Extract the [x, y] coordinate from the center of the cell holding the provided text.  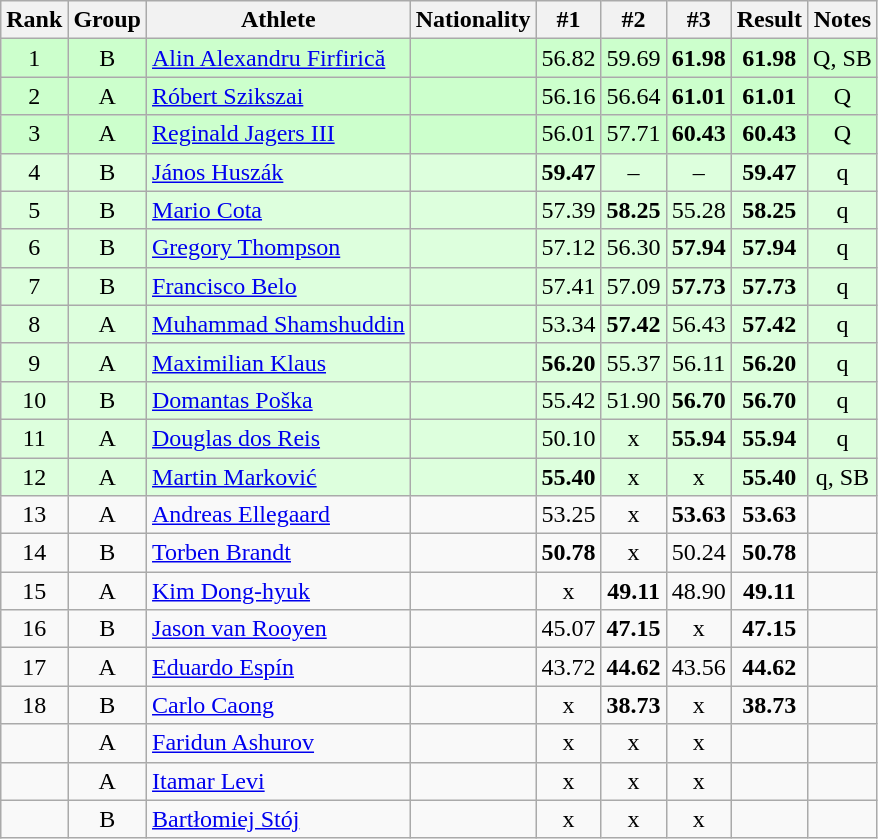
10 [34, 400]
56.64 [634, 96]
12 [34, 477]
50.24 [698, 553]
57.09 [634, 286]
59.69 [634, 58]
50.10 [568, 438]
13 [34, 515]
Reginald Jagers III [279, 134]
43.56 [698, 667]
Carlo Caong [279, 705]
Róbert Szikszai [279, 96]
55.37 [634, 362]
57.39 [568, 210]
4 [34, 172]
Itamar Levi [279, 781]
Notes [843, 20]
56.11 [698, 362]
5 [34, 210]
57.71 [634, 134]
Gregory Thompson [279, 248]
Athlete [279, 20]
Francisco Belo [279, 286]
János Huszák [279, 172]
Alin Alexandru Firfirică [279, 58]
Mario Cota [279, 210]
53.34 [568, 324]
2 [34, 96]
56.43 [698, 324]
56.30 [634, 248]
7 [34, 286]
Bartłomiej Stój [279, 819]
57.12 [568, 248]
Result [769, 20]
56.16 [568, 96]
8 [34, 324]
11 [34, 438]
6 [34, 248]
Torben Brandt [279, 553]
53.25 [568, 515]
#2 [634, 20]
Group [108, 20]
q, SB [843, 477]
9 [34, 362]
55.28 [698, 210]
Q, SB [843, 58]
18 [34, 705]
16 [34, 629]
1 [34, 58]
15 [34, 591]
#1 [568, 20]
Muhammad Shamshuddin [279, 324]
Martin Marković [279, 477]
Rank [34, 20]
Eduardo Espín [279, 667]
Jason van Rooyen [279, 629]
Kim Dong-hyuk [279, 591]
45.07 [568, 629]
56.82 [568, 58]
Douglas dos Reis [279, 438]
Andreas Ellegaard [279, 515]
57.41 [568, 286]
#3 [698, 20]
17 [34, 667]
Faridun Ashurov [279, 743]
55.42 [568, 400]
Nationality [473, 20]
43.72 [568, 667]
14 [34, 553]
Maximilian Klaus [279, 362]
Domantas Poška [279, 400]
48.90 [698, 591]
56.01 [568, 134]
51.90 [634, 400]
3 [34, 134]
